Scan for the cell matching the given text and deliver its (x, y) coordinate at center. 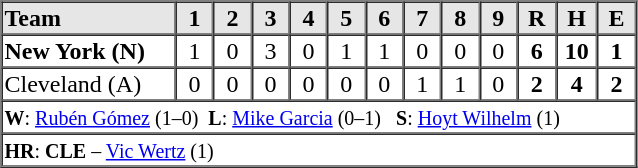
9 (498, 18)
Team (89, 18)
W: Rubén Gómez (1–0) L: Mike Garcia (0–1) S: Hoyt Wilhelm (1) (319, 116)
5 (346, 18)
New York (N) (89, 50)
E (616, 18)
H (576, 18)
HR: CLE – Vic Wertz (1) (319, 150)
8 (460, 18)
7 (422, 18)
10 (576, 50)
Cleveland (A) (89, 84)
R (536, 18)
